Scan for the cell matching the given text and deliver its [X, Y] coordinate at center. 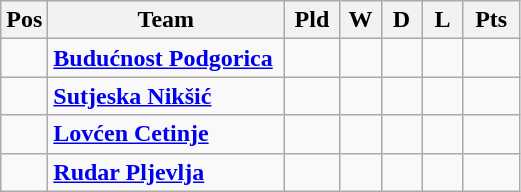
Pts [491, 20]
Sutjeska Nikšić [166, 96]
W [360, 20]
Budućnost Podgorica [166, 58]
Pld [312, 20]
D [402, 20]
Team [166, 20]
Lovćen Cetinje [166, 134]
L [442, 20]
Rudar Pljevlja [166, 172]
Pos [24, 20]
